Provide the [X, Y] coordinate of the cell's center where the given text is located.  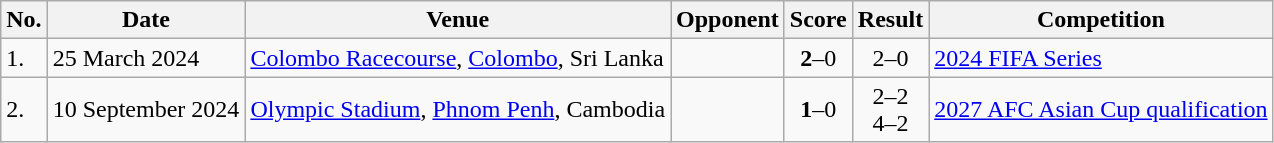
Olympic Stadium, Phnom Penh, Cambodia [458, 110]
Result [890, 20]
Date [146, 20]
1. [24, 58]
Score [818, 20]
2–2 4–2 [890, 110]
10 September 2024 [146, 110]
Opponent [728, 20]
No. [24, 20]
Competition [1101, 20]
Venue [458, 20]
2. [24, 110]
2024 FIFA Series [1101, 58]
2027 AFC Asian Cup qualification [1101, 110]
25 March 2024 [146, 58]
1–0 [818, 110]
Colombo Racecourse, Colombo, Sri Lanka [458, 58]
